Capture the cell that displays the provided text and extract its [X, Y] central coordinate. 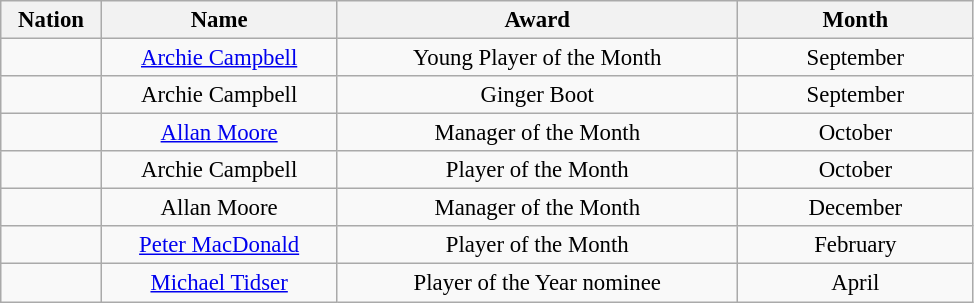
Award [538, 20]
Michael Tidser [219, 283]
Month [856, 20]
December [856, 208]
Player of the Year nominee [538, 283]
Ginger Boot [538, 95]
Young Player of the Month [538, 58]
Name [219, 20]
February [856, 245]
April [856, 283]
Nation [52, 20]
Peter MacDonald [219, 245]
